Capture the cell that displays the provided text and extract its (x, y) central coordinate. 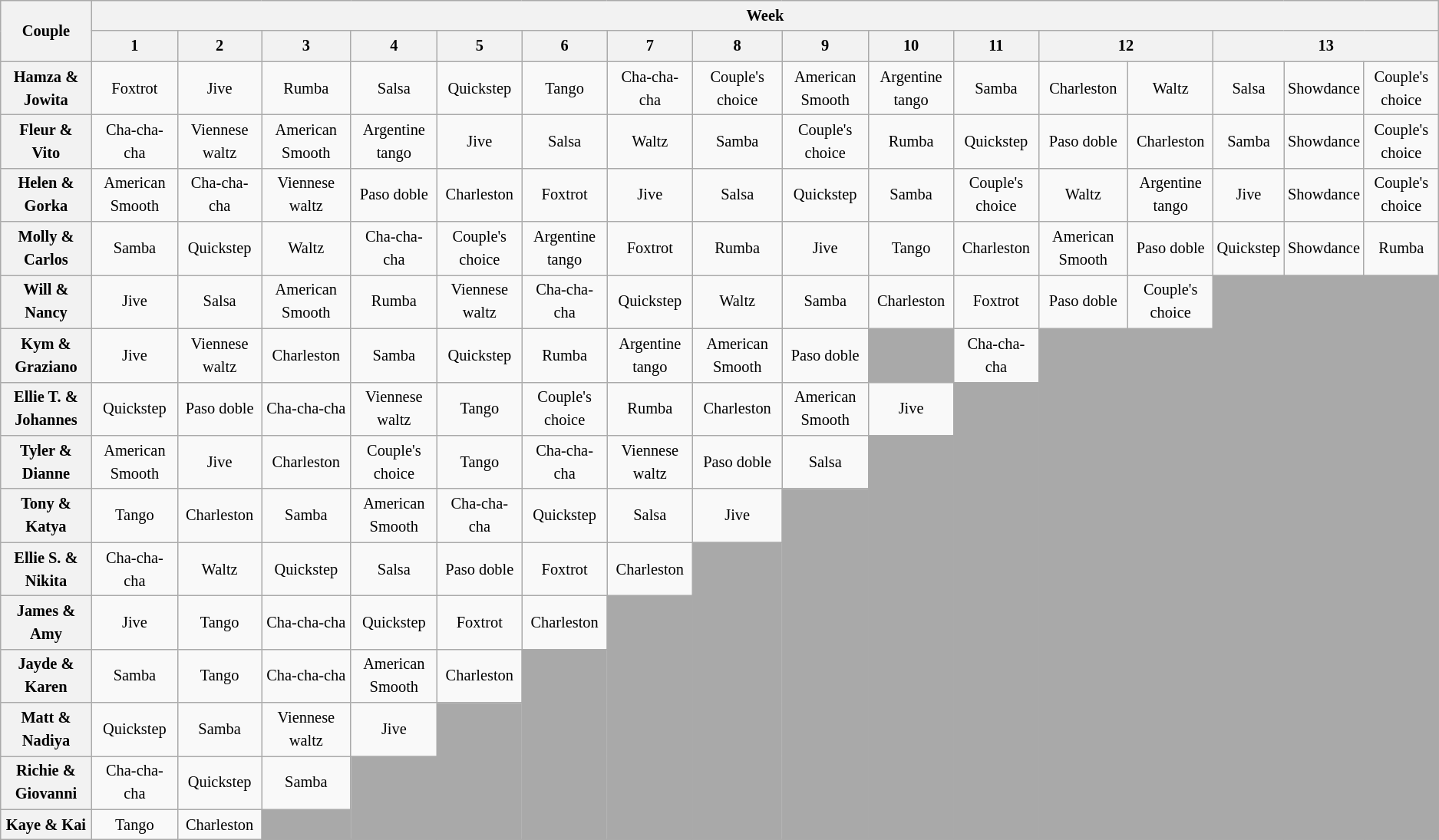
Molly & Carlos (46, 249)
13 (1326, 46)
Kym & Graziano (46, 355)
10 (910, 46)
Ellie T. & Johannes (46, 409)
Jayde & Karen (46, 676)
Week (765, 15)
5 (480, 46)
Helen & Gorka (46, 195)
Will & Nancy (46, 301)
Fleur & Vito (46, 141)
Couple (46, 31)
9 (826, 46)
Matt & Nadiya (46, 730)
11 (996, 46)
Hamza & Jowita (46, 88)
James & Amy (46, 622)
12 (1126, 46)
7 (649, 46)
6 (565, 46)
2 (219, 46)
Tony & Katya (46, 516)
Ellie S. & Nikita (46, 569)
Richie & Giovanni (46, 782)
4 (394, 46)
Kaye & Kai (46, 825)
Tyler & Dianne (46, 462)
3 (307, 46)
8 (737, 46)
1 (135, 46)
